Search for the cell housing the specified text and yield its [x, y] center coordinate. 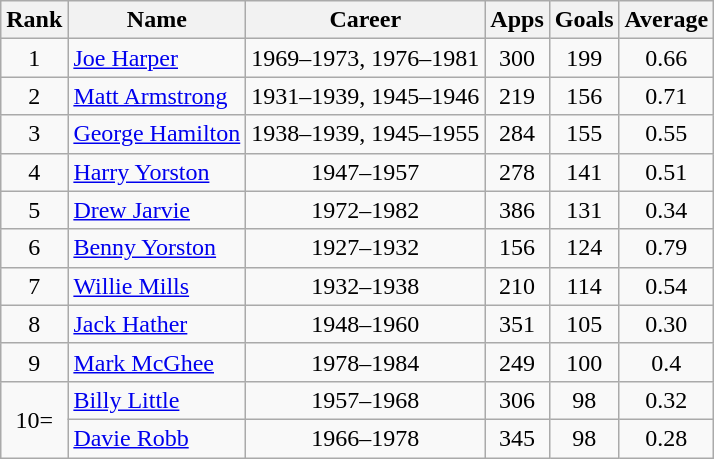
0.54 [666, 286]
199 [584, 58]
Drew Jarvie [157, 210]
114 [584, 286]
131 [584, 210]
100 [584, 362]
1978–1984 [366, 362]
9 [34, 362]
0.28 [666, 438]
0.51 [666, 172]
Average [666, 20]
0.30 [666, 324]
Mark McGhee [157, 362]
1948–1960 [366, 324]
1957–1968 [366, 400]
1938–1939, 1945–1955 [366, 134]
Willie Mills [157, 286]
6 [34, 248]
Billy Little [157, 400]
141 [584, 172]
Jack Hather [157, 324]
219 [517, 96]
278 [517, 172]
Rank [34, 20]
Career [366, 20]
10= [34, 419]
1931–1939, 1945–1946 [366, 96]
1932–1938 [366, 286]
Davie Robb [157, 438]
351 [517, 324]
1969–1973, 1976–1981 [366, 58]
0.55 [666, 134]
George Hamilton [157, 134]
0.34 [666, 210]
0.4 [666, 362]
284 [517, 134]
1947–1957 [366, 172]
306 [517, 400]
0.79 [666, 248]
105 [584, 324]
124 [584, 248]
Harry Yorston [157, 172]
8 [34, 324]
0.71 [666, 96]
4 [34, 172]
0.66 [666, 58]
1927–1932 [366, 248]
3 [34, 134]
210 [517, 286]
Goals [584, 20]
Benny Yorston [157, 248]
300 [517, 58]
5 [34, 210]
155 [584, 134]
1 [34, 58]
Matt Armstrong [157, 96]
1966–1978 [366, 438]
386 [517, 210]
0.32 [666, 400]
2 [34, 96]
345 [517, 438]
7 [34, 286]
Name [157, 20]
1972–1982 [366, 210]
Joe Harper [157, 58]
Apps [517, 20]
249 [517, 362]
